Locate the cell with the specified text and output its (X, Y) center coordinate. 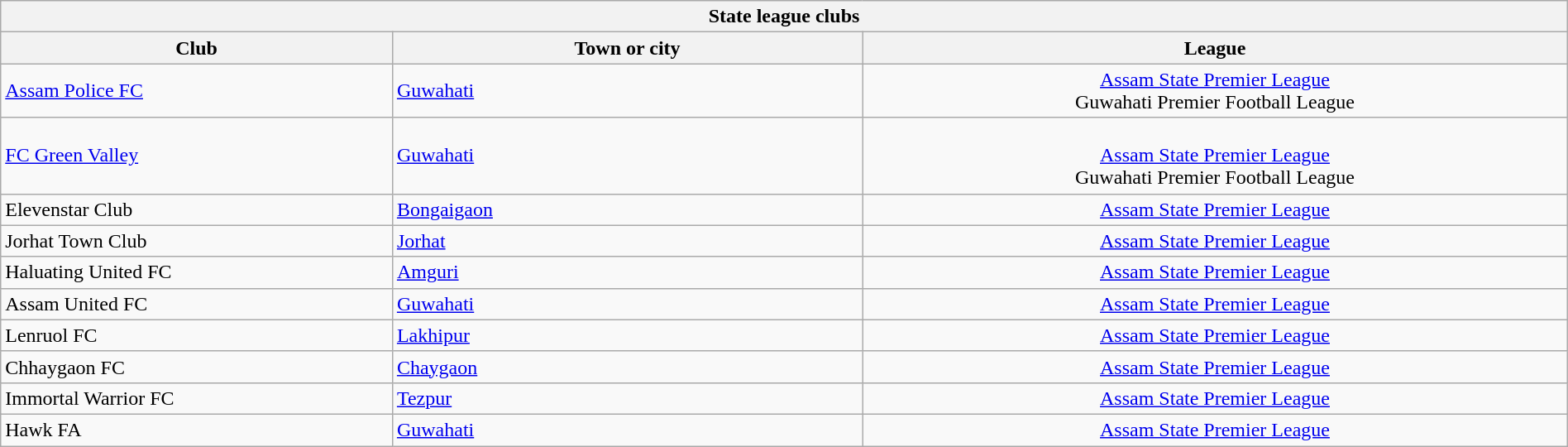
Bongaigaon (627, 209)
Lakhipur (627, 335)
Town or city (627, 48)
Assam United FC (197, 304)
Chaygaon (627, 367)
Club (197, 48)
Lenruol FC (197, 335)
League (1216, 48)
Assam Police FC (197, 91)
Immortal Warrior FC (197, 398)
State league clubs (784, 17)
Jorhat (627, 241)
Chhaygaon FC (197, 367)
Amguri (627, 272)
Jorhat Town Club (197, 241)
Elevenstar Club (197, 209)
FC Green Valley (197, 156)
Hawk FA (197, 430)
Haluating United FC (197, 272)
Tezpur (627, 398)
